Output the [x, y] coordinate of the center of the cell containing the given text.  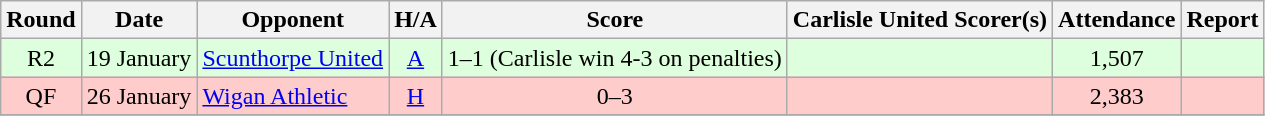
0–3 [614, 96]
Carlisle United Scorer(s) [920, 20]
Wigan Athletic [293, 96]
QF [41, 96]
Date [139, 20]
2,383 [1117, 96]
R2 [41, 58]
Round [41, 20]
19 January [139, 58]
26 January [139, 96]
H [416, 96]
H/A [416, 20]
1,507 [1117, 58]
Score [614, 20]
Attendance [1117, 20]
Opponent [293, 20]
A [416, 58]
Report [1222, 20]
1–1 (Carlisle win 4-3 on penalties) [614, 58]
Scunthorpe United [293, 58]
